Search for the cell housing the specified text and yield its (x, y) center coordinate. 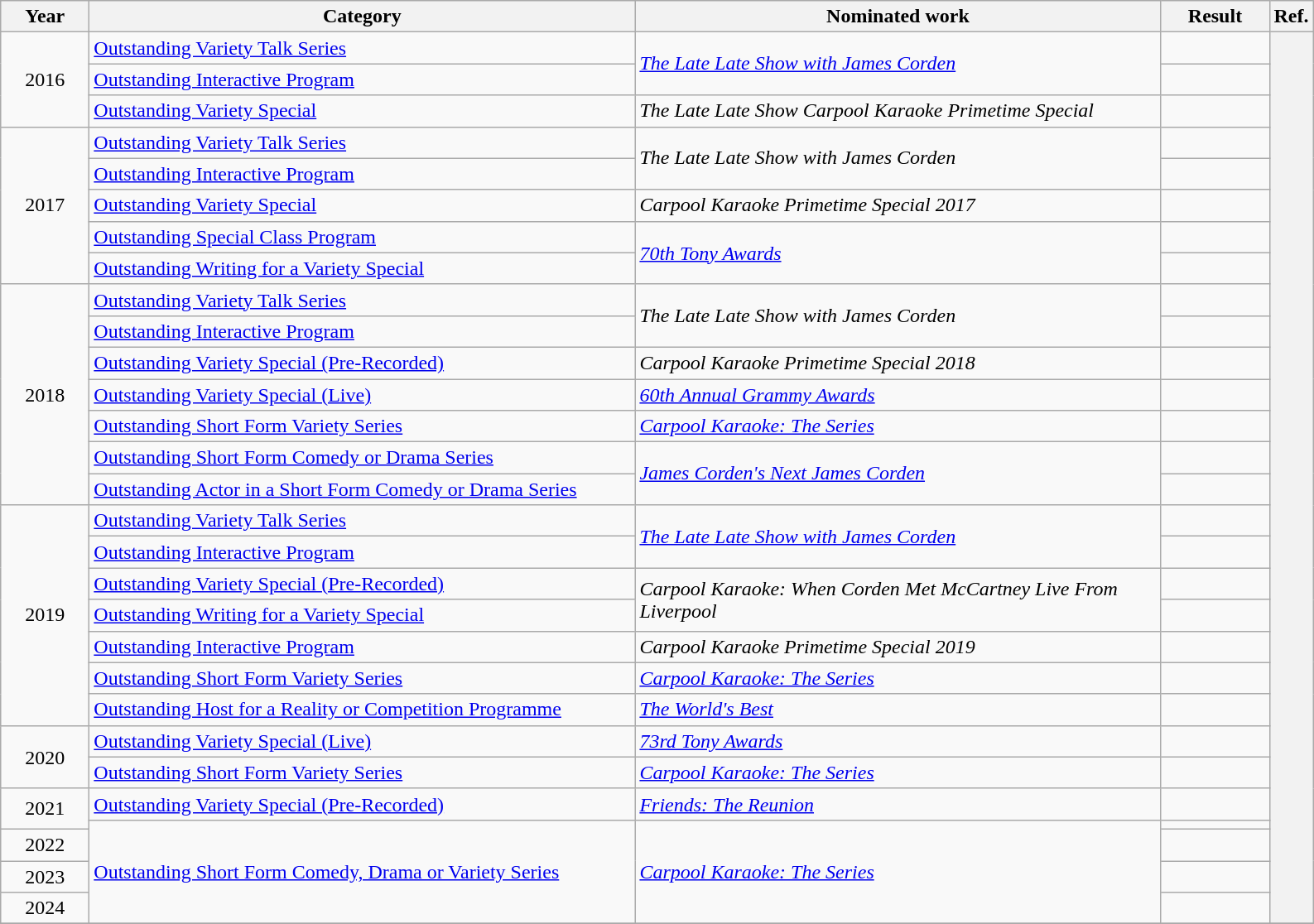
2020 (45, 757)
Nominated work (898, 17)
2021 (45, 808)
Outstanding Short Form Comedy, Drama or Variety Series (363, 871)
2022 (45, 845)
73rd Tony Awards (898, 741)
The World's Best (898, 710)
Result (1215, 17)
2023 (45, 877)
Friends: The Reunion (898, 804)
2018 (45, 394)
Category (363, 17)
Outstanding Actor in a Short Form Comedy or Drama Series (363, 489)
2024 (45, 908)
2017 (45, 205)
The Late Late Show Carpool Karaoke Primetime Special (898, 111)
Carpool Karaoke: When Corden Met McCartney Live From Liverpool (898, 599)
Carpool Karaoke Primetime Special 2017 (898, 205)
Outstanding Short Form Comedy or Drama Series (363, 458)
Year (45, 17)
2016 (45, 79)
Ref. (1292, 17)
60th Annual Grammy Awards (898, 395)
Outstanding Special Class Program (363, 237)
Outstanding Host for a Reality or Competition Programme (363, 710)
70th Tony Awards (898, 253)
James Corden's Next James Corden (898, 474)
2019 (45, 615)
Carpool Karaoke Primetime Special 2019 (898, 647)
Carpool Karaoke Primetime Special 2018 (898, 363)
